Determine the (x, y) coordinate at the center of the cell enclosing the given text.  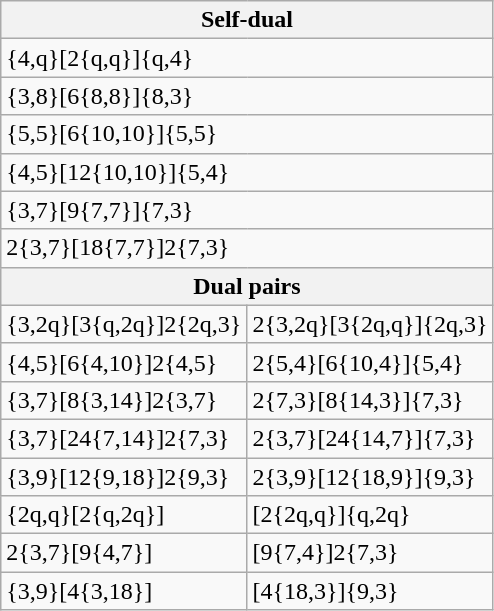
Dual pairs (247, 286)
{3,9}[4{3,18}] (124, 591)
2{3,7}[9{4,7}] (124, 553)
Self-dual (247, 20)
{3,7}[9{7,7}]{7,3} (247, 210)
2{5,4}[6{10,4}]{5,4} (370, 362)
{3,9}[12{9,18}]2{9,3} (124, 477)
{4,q}[2{q,q}]{q,4} (247, 58)
2{7,3}[8{14,3}]{7,3} (370, 400)
2{3,7}[18{7,7}]2{7,3} (247, 248)
[2{2q,q}]{q,2q} (370, 515)
[9{7,4}]2{7,3} (370, 553)
[4{18,3}]{9,3} (370, 591)
2{3,9}[12{18,9}]{9,3} (370, 477)
{3,7}[8{3,14}]2{3,7} (124, 400)
{4,5}[12{10,10}]{5,4} (247, 172)
{3,2q}[3{q,2q}]2{2q,3} (124, 324)
{2q,q}[2{q,2q}] (124, 515)
{3,7}[24{7,14}]2{7,3} (124, 438)
2{3,7}[24{14,7}]{7,3} (370, 438)
{5,5}[6{10,10}]{5,5} (247, 134)
{4,5}[6{4,10}]2{4,5} (124, 362)
{3,8}[6{8,8}]{8,3} (247, 96)
2{3,2q}[3{2q,q}]{2q,3} (370, 324)
